Pinpoint the cell where the given text exists, returning its (x, y) midpoint coordinate. 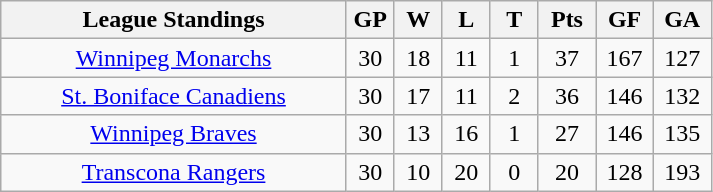
Transcona Rangers (174, 172)
10 (418, 172)
128 (625, 172)
L (466, 20)
League Standings (174, 20)
27 (567, 134)
13 (418, 134)
132 (682, 96)
2 (514, 96)
T (514, 20)
193 (682, 172)
GP (370, 20)
17 (418, 96)
GA (682, 20)
St. Boniface Canadiens (174, 96)
Pts (567, 20)
GF (625, 20)
Winnipeg Monarchs (174, 58)
W (418, 20)
0 (514, 172)
Winnipeg Braves (174, 134)
18 (418, 58)
16 (466, 134)
167 (625, 58)
36 (567, 96)
135 (682, 134)
37 (567, 58)
127 (682, 58)
